Extract the [x, y] coordinate from the center of the cell holding the provided text.  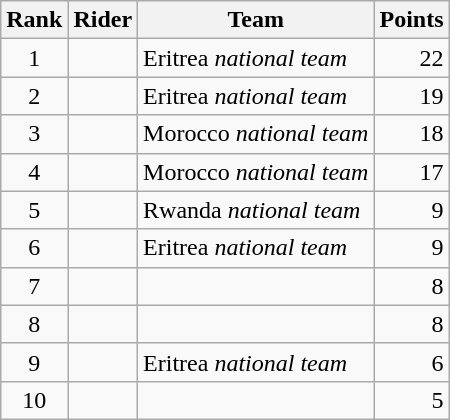
Points [412, 20]
Rider [103, 20]
10 [34, 400]
7 [34, 286]
4 [34, 172]
18 [412, 134]
22 [412, 58]
2 [34, 96]
1 [34, 58]
Rwanda national team [256, 210]
19 [412, 96]
Team [256, 20]
17 [412, 172]
Rank [34, 20]
3 [34, 134]
